Capture the cell that displays the provided text and extract its [X, Y] central coordinate. 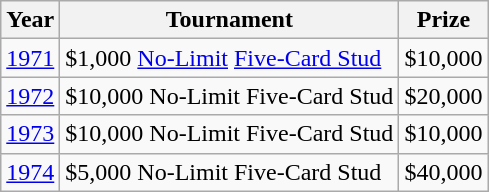
1974 [30, 172]
1971 [30, 58]
$40,000 [444, 172]
$5,000 No-Limit Five-Card Stud [230, 172]
Tournament [230, 20]
$20,000 [444, 96]
Prize [444, 20]
Year [30, 20]
1972 [30, 96]
$1,000 No-Limit Five-Card Stud [230, 58]
1973 [30, 134]
